Find where the given text appears and provide that cell's center as (X, Y) coordinate. 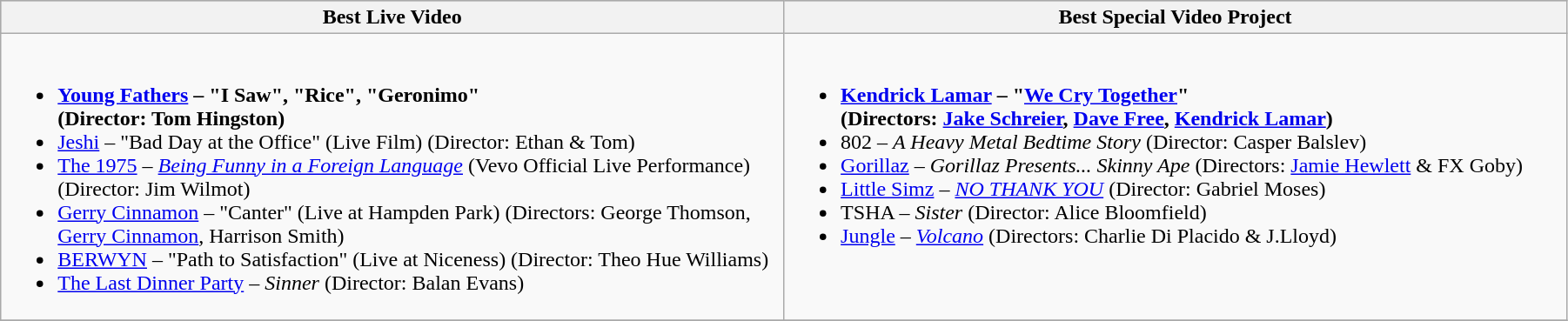
Best Special Video Project (1176, 17)
Best Live Video (392, 17)
